Provide the (X, Y) coordinate of the cell's center where the given text is located.  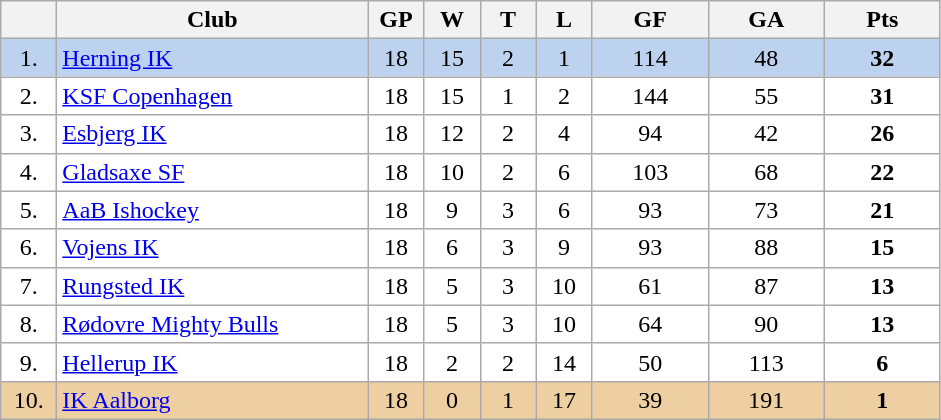
W (452, 20)
61 (650, 286)
3. (29, 134)
Hellerup IK (212, 362)
7. (29, 286)
21 (882, 210)
50 (650, 362)
1. (29, 58)
KSF Copenhagen (212, 96)
68 (766, 172)
26 (882, 134)
114 (650, 58)
Gladsaxe SF (212, 172)
GP (396, 20)
103 (650, 172)
12 (452, 134)
5. (29, 210)
39 (650, 400)
8. (29, 324)
2. (29, 96)
AaB Ishockey (212, 210)
113 (766, 362)
22 (882, 172)
L (564, 20)
Rødovre Mighty Bulls (212, 324)
10. (29, 400)
32 (882, 58)
73 (766, 210)
90 (766, 324)
4. (29, 172)
Pts (882, 20)
GA (766, 20)
64 (650, 324)
88 (766, 248)
17 (564, 400)
T (508, 20)
Herning IK (212, 58)
9. (29, 362)
Rungsted IK (212, 286)
87 (766, 286)
48 (766, 58)
0 (452, 400)
Vojens IK (212, 248)
GF (650, 20)
42 (766, 134)
55 (766, 96)
Club (212, 20)
IK Aalborg (212, 400)
144 (650, 96)
94 (650, 134)
6. (29, 248)
14 (564, 362)
191 (766, 400)
4 (564, 134)
Esbjerg IK (212, 134)
31 (882, 96)
